Return [X, Y] of the center of cell containing provided text 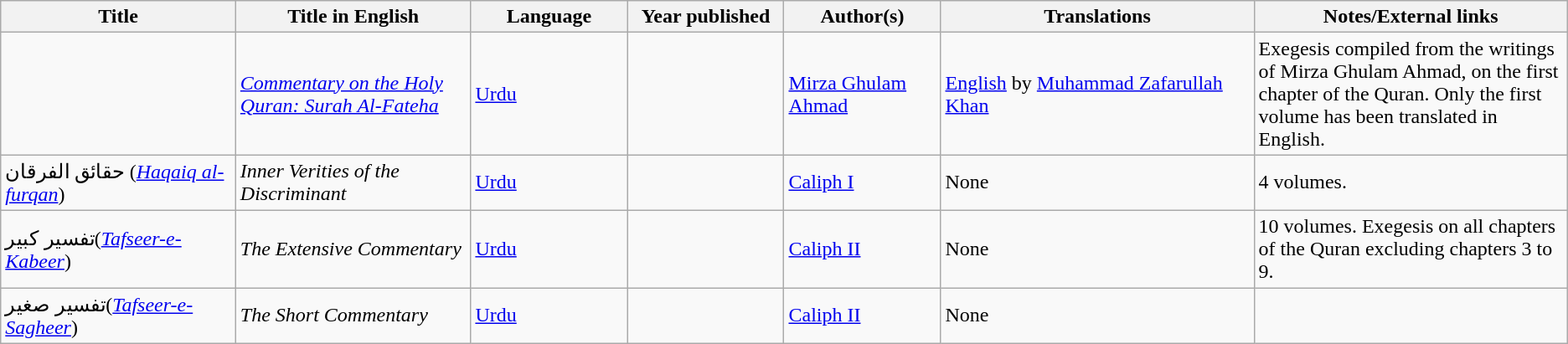
Year published [705, 17]
Language [549, 17]
4 volumes. [1411, 182]
حقائق الفرقان (Haqaiq al-furqan) [119, 182]
10 volumes. Exegesis on all chapters of the Quran excluding chapters 3 to 9. [1411, 249]
Exegesis compiled from the writings of Mirza Ghulam Ahmad, on the first chapter of the Quran. Only the first volume has been translated in English. [1411, 94]
Inner Verities of the Discriminant [353, 182]
The Short Commentary [353, 316]
Title in English [353, 17]
Translations [1097, 17]
The Extensive Commentary [353, 249]
Commentary on the Holy Quran: Surah Al-Fateha [353, 94]
تفسير کبير(Tafseer-e-Kabeer) [119, 249]
تفسیر صغیر(Tafseer-e-Sagheer) [119, 316]
Notes/External links [1411, 17]
Author(s) [863, 17]
Title [119, 17]
Caliph I [863, 182]
English by Muhammad Zafarullah Khan [1097, 94]
Mirza Ghulam Ahmad [863, 94]
